Search for the cell housing the specified text and yield its [X, Y] center coordinate. 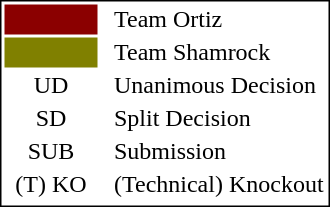
UD [50, 85]
Submission [218, 151]
Team Shamrock [218, 53]
(Technical) Knockout [218, 185]
SUB [50, 151]
Team Ortiz [218, 19]
(T) KO [50, 185]
SD [50, 119]
Unanimous Decision [218, 85]
Split Decision [218, 119]
